Locate the cell with the specified text and output its [X, Y] center coordinate. 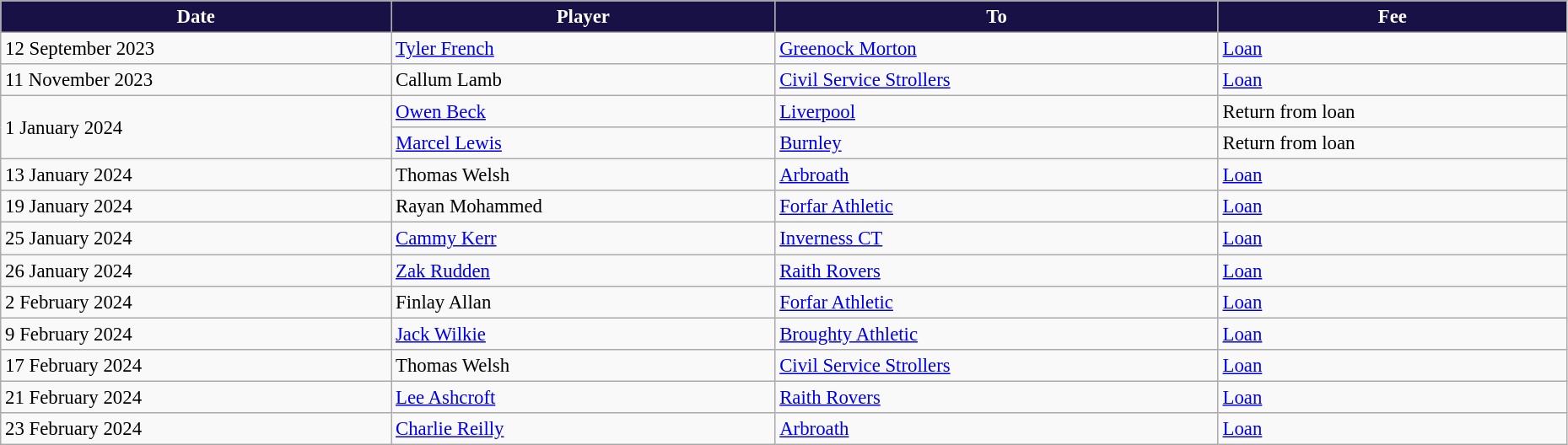
1 January 2024 [196, 128]
Rayan Mohammed [584, 206]
Cammy Kerr [584, 239]
Tyler French [584, 49]
Owen Beck [584, 112]
Zak Rudden [584, 271]
17 February 2024 [196, 365]
23 February 2024 [196, 429]
To [997, 17]
13 January 2024 [196, 175]
Greenock Morton [997, 49]
Burnley [997, 143]
Player [584, 17]
Jack Wilkie [584, 334]
26 January 2024 [196, 271]
21 February 2024 [196, 397]
9 February 2024 [196, 334]
Broughty Athletic [997, 334]
Fee [1392, 17]
Date [196, 17]
25 January 2024 [196, 239]
Inverness CT [997, 239]
12 September 2023 [196, 49]
2 February 2024 [196, 302]
11 November 2023 [196, 80]
Marcel Lewis [584, 143]
19 January 2024 [196, 206]
Liverpool [997, 112]
Finlay Allan [584, 302]
Charlie Reilly [584, 429]
Lee Ashcroft [584, 397]
Callum Lamb [584, 80]
